Search for the cell housing the specified text and yield its (x, y) center coordinate. 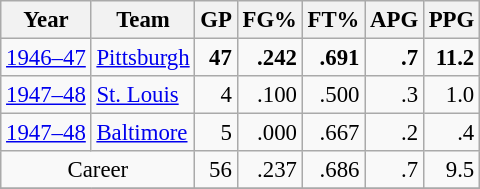
.237 (270, 170)
PPG (451, 20)
11.2 (451, 58)
Career (98, 170)
5 (216, 133)
Baltimore (143, 133)
APG (394, 20)
.667 (334, 133)
9.5 (451, 170)
1946–47 (46, 58)
.2 (394, 133)
Pittsburgh (143, 58)
.686 (334, 170)
4 (216, 95)
.691 (334, 58)
.242 (270, 58)
56 (216, 170)
.3 (394, 95)
GP (216, 20)
.4 (451, 133)
1.0 (451, 95)
.000 (270, 133)
Team (143, 20)
FG% (270, 20)
St. Louis (143, 95)
FT% (334, 20)
.500 (334, 95)
47 (216, 58)
.100 (270, 95)
Year (46, 20)
